Output the [X, Y] coordinate of the center of the cell containing the given text.  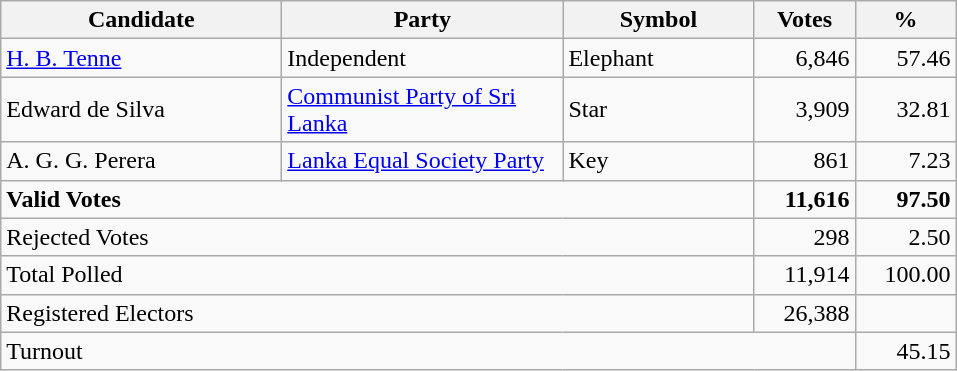
Communist Party of Sri Lanka [422, 110]
3,909 [804, 110]
26,388 [804, 313]
Registered Electors [378, 313]
H. B. Tenne [142, 58]
Symbol [658, 20]
45.15 [906, 351]
97.50 [906, 199]
861 [804, 161]
11,914 [804, 275]
Rejected Votes [378, 237]
7.23 [906, 161]
100.00 [906, 275]
Star [658, 110]
Edward de Silva [142, 110]
Valid Votes [378, 199]
Votes [804, 20]
Candidate [142, 20]
32.81 [906, 110]
Total Polled [378, 275]
Turnout [428, 351]
2.50 [906, 237]
Key [658, 161]
298 [804, 237]
57.46 [906, 58]
6,846 [804, 58]
Independent [422, 58]
A. G. G. Perera [142, 161]
11,616 [804, 199]
Elephant [658, 58]
Lanka Equal Society Party [422, 161]
% [906, 20]
Party [422, 20]
